Pinpoint the cell where the given text exists, returning its (X, Y) midpoint coordinate. 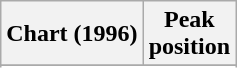
Chart (1996) (72, 34)
Peakposition (189, 34)
